Capture the cell that displays the provided text and extract its [x, y] central coordinate. 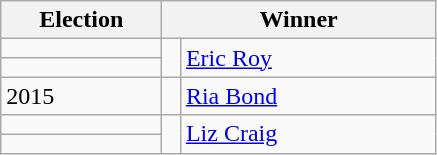
Winner [299, 20]
Election [82, 20]
Liz Craig [308, 134]
Ria Bond [308, 96]
Eric Roy [308, 58]
2015 [82, 96]
